Find where the given text appears and provide that cell's center as (X, Y) coordinate. 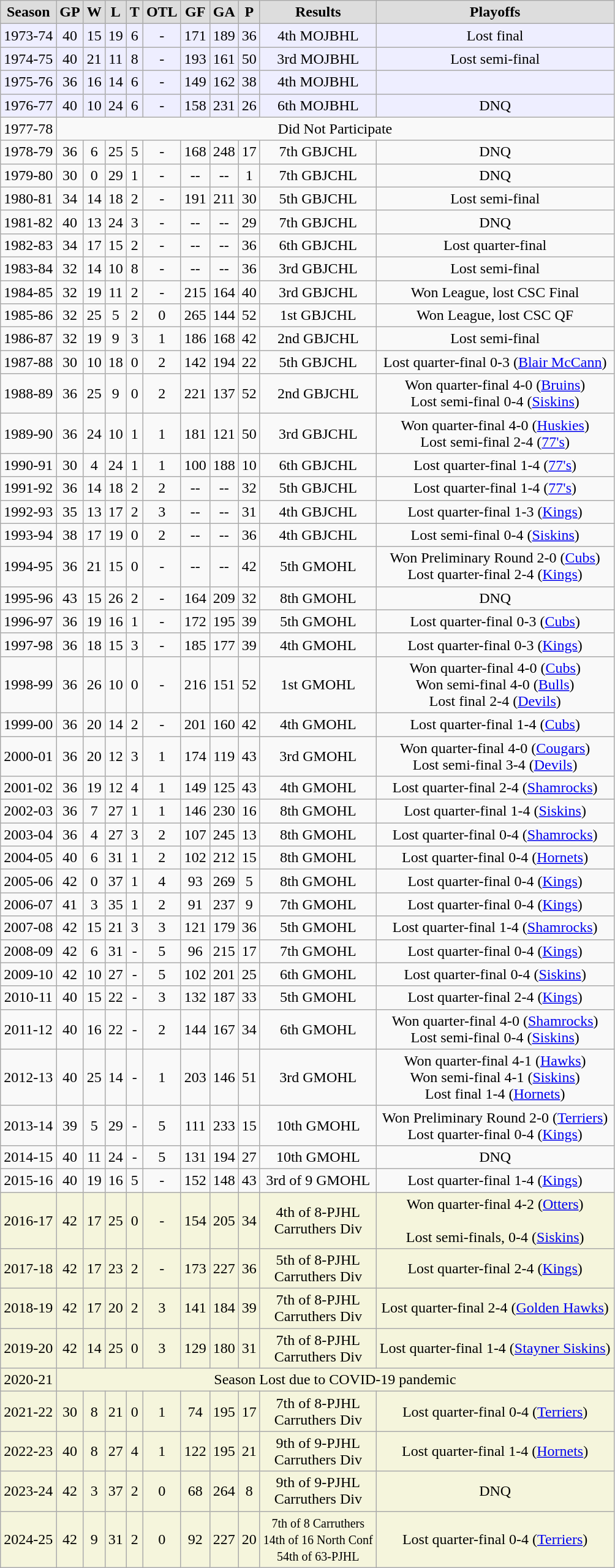
132 (195, 998)
2019-20 (28, 1348)
Won quarter-final 4-0 (Cougars)Lost semi-final 3-4 (Devils) (495, 756)
Lost quarter-final 1-4 (Siskins) (495, 811)
172 (195, 621)
269 (224, 881)
212 (224, 858)
1983-84 (28, 268)
119 (224, 756)
33 (249, 998)
2009-10 (28, 974)
248 (224, 152)
Won Preliminary Round 2-0 (Terriers)Lost quarter-final 0-4 (Kings) (495, 1125)
1988-89 (28, 393)
1st GMOHL (318, 684)
1987-88 (28, 362)
OTL (162, 12)
1995-96 (28, 598)
1986-87 (28, 339)
188 (224, 465)
68 (195, 1491)
187 (224, 998)
2005-06 (28, 881)
1st GBJCHL (318, 316)
171 (195, 36)
41 (70, 904)
2017-18 (28, 1268)
162 (224, 82)
2018-19 (28, 1309)
1975-76 (28, 82)
Results (318, 12)
2003-04 (28, 835)
7 (94, 811)
203 (195, 1077)
93 (195, 881)
2004-05 (28, 858)
111 (195, 1125)
1976-77 (28, 105)
2008-09 (28, 951)
2020-21 (28, 1380)
2024-25 (28, 1539)
Lost quarter-final 0-3 (Kings) (495, 645)
Won quarter-final 4-2 (Otters)Lost semi-finals, 0-4 (Siskins) (495, 1221)
Lost quarter-final 1-4 (Hornets) (495, 1451)
Lost quarter-final 0-4 (Hornets) (495, 858)
245 (224, 835)
209 (224, 598)
1989-90 (28, 434)
Won League, lost CSC QF (495, 316)
1991-92 (28, 488)
184 (224, 1309)
Playoffs (495, 12)
Lost quarter-final 1-4 (Kings) (495, 1180)
2011-12 (28, 1029)
1993-94 (28, 535)
2023-24 (28, 1491)
2010-11 (28, 998)
GF (195, 12)
Lost quarter-final 1-4 (Cubs) (495, 724)
51 (249, 1077)
129 (195, 1348)
2022-23 (28, 1451)
231 (224, 105)
137 (224, 393)
191 (195, 199)
Won quarter-final 4-0 (Shamrocks)Lost semi-final 0-4 (Siskins) (495, 1029)
Won quarter-final 4-1 (Hawks)Won semi-final 4-1 (Siskins)Lost final 1-4 (Hornets) (495, 1077)
1982-83 (28, 245)
151 (224, 684)
2007-08 (28, 928)
3rd MOJBHL (318, 59)
216 (195, 684)
1978-79 (28, 152)
122 (195, 1451)
181 (195, 434)
125 (224, 788)
185 (195, 645)
GA (224, 12)
193 (195, 59)
96 (195, 951)
92 (195, 1539)
P (249, 12)
1977-78 (28, 129)
1973-74 (28, 36)
141 (195, 1309)
142 (195, 362)
Lost quarter-final 2-4 (Shamrocks) (495, 788)
Lost quarter-final 0-3 (Cubs) (495, 621)
1980-81 (28, 199)
Lost quarter-final (495, 245)
Lost quarter-final 1-3 (Kings) (495, 512)
131 (195, 1157)
1979-80 (28, 175)
Lost quarter-final 1-4 (Shamrocks) (495, 928)
1999-00 (28, 724)
154 (195, 1221)
152 (195, 1180)
W (94, 12)
2002-03 (28, 811)
4th of 8-PJHLCarruthers Div (318, 1221)
2001-02 (28, 788)
237 (224, 904)
180 (224, 1348)
2014-15 (28, 1157)
1981-82 (28, 222)
74 (195, 1412)
Won quarter-final 4-0 (Bruins)Lost semi-final 0-4 (Siskins) (495, 393)
1985-86 (28, 316)
Won League, lost CSC Final (495, 292)
Season Lost due to COVID-19 pandemic (335, 1380)
Did Not Participate (335, 129)
L (115, 12)
2012-13 (28, 1077)
186 (195, 339)
158 (195, 105)
160 (224, 724)
2015-16 (28, 1180)
1992-93 (28, 512)
233 (224, 1125)
Lost quarter-final 0-3 (Blair McCann) (495, 362)
1994-95 (28, 566)
2006-07 (28, 904)
148 (224, 1180)
177 (224, 645)
1974-75 (28, 59)
221 (195, 393)
Won quarter-final 4-0 (Huskies)Lost semi-final 2-4 (77's) (495, 434)
2000-01 (28, 756)
T (135, 12)
179 (224, 928)
7th of 8 Carruthers 14th of 16 North Conf 54th of 63-PJHL (318, 1539)
23 (115, 1268)
Won quarter-final 4-0 (Cubs)Won semi-final 4-0 (Bulls)Lost final 2-4 (Devils) (495, 684)
91 (195, 904)
265 (195, 316)
1997-98 (28, 645)
6th MOJBHL (318, 105)
Lost quarter-final 0-4 (Siskins) (495, 974)
Lost quarter-final 0-4 (Shamrocks) (495, 835)
Lost quarter-final 1-4 (Stayner Siskins) (495, 1348)
107 (195, 835)
Lost final (495, 36)
167 (224, 1029)
189 (224, 36)
1984-85 (28, 292)
Season (28, 12)
1998-99 (28, 684)
2016-17 (28, 1221)
230 (224, 811)
Lost quarter-final 2-4 (Golden Hawks) (495, 1309)
3rd of 9 GMOHL (318, 1180)
Won Preliminary Round 2-0 (Cubs)Lost quarter-final 2-4 (Kings) (495, 566)
2021-22 (28, 1412)
174 (195, 756)
Lost semi-final 0-4 (Siskins) (495, 535)
5th of 8-PJHLCarruthers Div (318, 1268)
211 (224, 199)
1990-91 (28, 465)
2013-14 (28, 1125)
205 (224, 1221)
GP (70, 12)
264 (224, 1491)
100 (195, 465)
173 (195, 1268)
1996-97 (28, 621)
161 (224, 59)
